From the cell containing the given text, extract its center point as [x, y] coordinate. 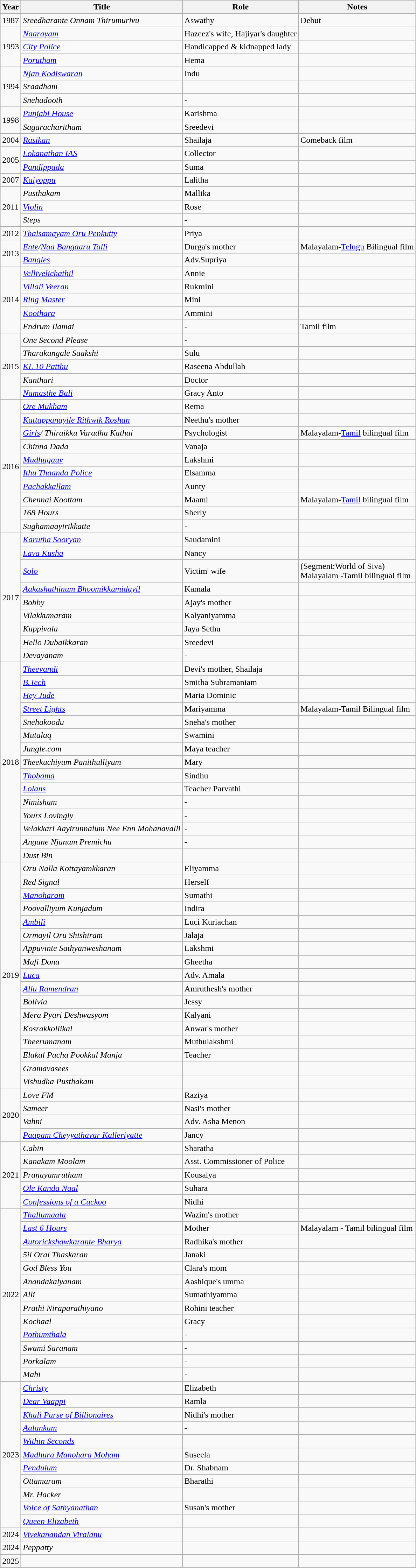
Aalankam [102, 1428]
Luci Kuriachan [241, 922]
Bolivia [102, 1002]
Sagaracharitham [102, 127]
Vivekanandan Viralanu [102, 1534]
Collector [241, 153]
Porutham [102, 60]
2016 [11, 467]
Sumathi [241, 895]
Sumathiyamma [241, 1295]
Kalyaniyamma [241, 616]
Nidhi's mother [241, 1414]
Psychologist [241, 433]
Clara's mom [241, 1268]
Snehadooth [102, 100]
Victim' wife [241, 571]
Rema [241, 407]
2005 [11, 160]
Theerumanam [102, 1042]
Mini [241, 300]
Ottamaram [102, 1481]
Comeback film [357, 140]
Bharathi [241, 1481]
Sameer [102, 1108]
Gramavasees [102, 1068]
(Segment:World of Siva) Malayalam -Tamil bilingual film [357, 571]
Aunty [241, 486]
Anandakalyanam [102, 1281]
Peppatty [102, 1548]
Paapam Cheyyathavar Kalleriyatte [102, 1135]
Jessy [241, 1002]
Rohini teacher [241, 1308]
KL 10 Patthu [102, 366]
Jaya Sethu [241, 629]
Suseela [241, 1454]
Angane Njanum Premichu [102, 842]
Confessions of a Cuckoo [102, 1201]
Kanthari [102, 380]
Sughamaayirikkatte [102, 526]
Rasikan [102, 140]
Mafi Dona [102, 962]
Adv.Supriya [241, 260]
Ajay's mother [241, 602]
Title [102, 7]
Sulu [241, 353]
Wazim's mother [241, 1215]
Asst. Commissioner of Police [241, 1161]
Lava Kusha [102, 553]
Within Seconds [102, 1441]
Manoharam [102, 895]
1993 [11, 47]
Vilakkumaram [102, 616]
Madhura Manohara Moham [102, 1454]
Pandippada [102, 167]
Thallumaala [102, 1215]
Raziya [241, 1095]
Kattappanayile Rithwik Roshan [102, 420]
1987 [11, 20]
Vanaja [241, 446]
2017 [11, 598]
Pendulum [102, 1468]
Steps [102, 220]
Velakkari Aayirunnalum Nee Enn Mohanavalli [102, 829]
Appuvinte Sathyanweshanam [102, 948]
Sharatha [241, 1148]
Poovalliyum Kunjadum [102, 909]
Aakashathinum Bhoomikkumidayil [102, 589]
Ring Master [102, 300]
Last 6 Hours [102, 1228]
Karishma [241, 113]
Ithu Thaanda Police [102, 473]
Herself [241, 882]
Radhika's mother [241, 1242]
Theekuchiyum Panithulliyum [102, 762]
Christy [102, 1388]
Ambili [102, 922]
Namasthe Bali [102, 393]
Mary [241, 762]
B.Tech [102, 682]
Tamil film [357, 326]
Pothumthala [102, 1335]
Shailaja [241, 140]
2019 [11, 975]
Nasi's mother [241, 1108]
Elakal Pacha Pookkal Manja [102, 1055]
Pranayamrutham [102, 1175]
Hey Jude [102, 695]
Muthulakshmi [241, 1042]
Maami [241, 500]
2011 [11, 207]
1994 [11, 87]
Autorickshawkarante Bharya [102, 1242]
Solo [102, 571]
Rose [241, 207]
Rukmini [241, 287]
Ammini [241, 313]
2023 [11, 1455]
Doctor [241, 380]
Ormayil Oru Shishiram [102, 935]
Devi's mother, Shailaja [241, 669]
Mahi [102, 1375]
Oru Nalla Kottayamkkaran [102, 869]
Chinna Dada [102, 446]
Sneha's mother [241, 722]
Punjabi House [102, 113]
Adv. Asha Menon [241, 1122]
Luca [102, 975]
2020 [11, 1115]
Eliyamma [241, 869]
Kalyani [241, 1015]
Dear Vaappi [102, 1401]
Kousalya [241, 1175]
2012 [11, 233]
Elizabeth [241, 1388]
Thalsamayam Oru Penkutty [102, 233]
Lokanathan IAS [102, 153]
Aswathy [241, 20]
Tharakangale Saakshi [102, 353]
2018 [11, 762]
Love FM [102, 1095]
Teacher Parvathi [241, 789]
5il Oral Thaskaran [102, 1255]
Kaiyoppu [102, 180]
Mr. Hacker [102, 1495]
Mutalaq [102, 735]
Jancy [241, 1135]
Street Lights [102, 709]
Neethu's mother [241, 420]
Dr. Shabnam [241, 1468]
Teacher [241, 1055]
Chennai Koottam [102, 500]
Janaki [241, 1255]
Vellivelichathil [102, 273]
Prathi Niraparathiyano [102, 1308]
Jungle.com [102, 749]
Karutha Sooryan [102, 539]
Ole Kanda Naal [102, 1188]
Mallika [241, 193]
Anwar's mother [241, 1028]
Suma [241, 167]
Debut [357, 20]
Nancy [241, 553]
Handicapped & kidnapped lady [241, 47]
Priya [241, 233]
Pusthakam [102, 193]
Endrum Ilamai [102, 326]
2007 [11, 180]
Swamini [241, 735]
Aashique's umma [241, 1281]
Adv. Amala [241, 975]
Ente/Naa Bangaaru Talli [102, 247]
Malayalam - Tamil bilingual film [357, 1228]
Porkalam [102, 1361]
Vahni [102, 1122]
Gheetha [241, 962]
Kochaal [102, 1321]
168 Hours [102, 513]
Gracy [241, 1321]
Jalaja [241, 935]
Hema [241, 60]
Pachakkallam [102, 486]
Violin [102, 207]
Susan's mother [241, 1508]
Mother [241, 1228]
Thobama [102, 775]
Amruthesh's mother [241, 988]
Saudamini [241, 539]
Mudhugauv [102, 460]
Kuppivala [102, 629]
Annie [241, 273]
Swami Saranam [102, 1348]
Sindhu [241, 775]
Snehakoodu [102, 722]
2021 [11, 1175]
Mariyamma [241, 709]
Elsamma [241, 473]
Naarayam [102, 34]
Nidhi [241, 1201]
Cabin [102, 1148]
2013 [11, 253]
Bobby [102, 602]
Sreedharante Onnam Thirumurivu [102, 20]
Sherly [241, 513]
Voice of Sathyanathan [102, 1508]
Bangles [102, 260]
2014 [11, 300]
2025 [11, 1561]
Khali Purse of Billionaires [102, 1414]
God Bless You [102, 1268]
Nimisham [102, 802]
Villali Veeran [102, 287]
2022 [11, 1294]
Smitha Subramaniam [241, 682]
Sraadham [102, 87]
2015 [11, 366]
Year [11, 7]
Ramla [241, 1401]
2004 [11, 140]
Girls/ Thiraikku Varadha Kathai [102, 433]
Yours Lovingly [102, 815]
Role [241, 7]
Suhara [241, 1188]
Theevandi [102, 669]
Malayalam-Telugu Bilingual film [357, 247]
Queen Elizabeth [102, 1521]
Lolans [102, 789]
Dust Bin [102, 855]
Koothara [102, 313]
Gracy Anto [241, 393]
Kanakam Moolam [102, 1161]
Maria Dominic [241, 695]
Mera Pyari Deshwasyom [102, 1015]
One Second Please [102, 340]
Notes [357, 7]
Raseena Abdullah [241, 366]
Alli [102, 1295]
Durga's mother [241, 247]
Hazeez's wife, Hajiyar's daughter [241, 34]
Kamala [241, 589]
1998 [11, 120]
Indira [241, 909]
Lalitha [241, 180]
Malayalam-Tamil Bilingual film [357, 709]
Red Signal [102, 882]
Njan Kodiswaran [102, 73]
Devayanam [102, 656]
Allu Ramendran [102, 988]
Ore Mukham [102, 407]
Indu [241, 73]
Vishudha Pusthakam [102, 1082]
Maya teacher [241, 749]
Kosrakkollikal [102, 1028]
Hello Dubaikkaran [102, 642]
City Police [102, 47]
